Locate the cell with the specified text and output its [x, y] center coordinate. 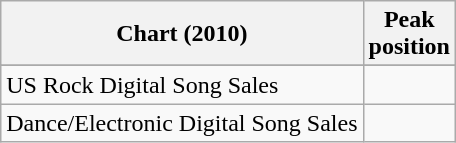
Dance/Electronic Digital Song Sales [182, 123]
Peakposition [409, 34]
US Rock Digital Song Sales [182, 85]
Chart (2010) [182, 34]
